Capture the cell that displays the provided text and extract its [x, y] central coordinate. 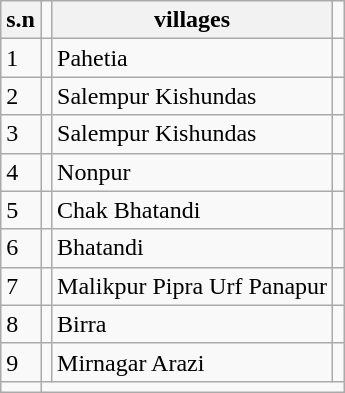
villages [192, 20]
Mirnagar Arazi [192, 362]
s.n [21, 20]
Birra [192, 324]
3 [21, 134]
5 [21, 210]
Nonpur [192, 172]
Bhatandi [192, 248]
Pahetia [192, 58]
6 [21, 248]
2 [21, 96]
4 [21, 172]
8 [21, 324]
7 [21, 286]
1 [21, 58]
9 [21, 362]
Chak Bhatandi [192, 210]
Malikpur Pipra Urf Panapur [192, 286]
